Detect which cell encompasses the target text, then output its [X, Y] center coordinate. 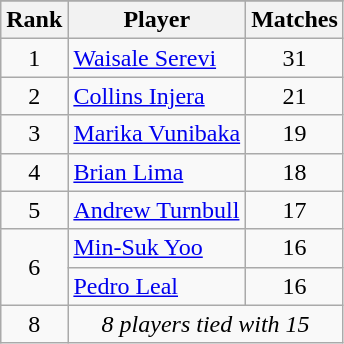
21 [295, 96]
17 [295, 210]
Marika Vunibaka [157, 134]
2 [34, 96]
6 [34, 267]
Player [157, 20]
3 [34, 134]
Brian Lima [157, 172]
Andrew Turnbull [157, 210]
31 [295, 58]
18 [295, 172]
4 [34, 172]
Rank [34, 20]
1 [34, 58]
Matches [295, 20]
Waisale Serevi [157, 58]
8 players tied with 15 [206, 324]
Collins Injera [157, 96]
Min-Suk Yoo [157, 248]
5 [34, 210]
19 [295, 134]
8 [34, 324]
Pedro Leal [157, 286]
